Detect which cell encompasses the target text, then output its (x, y) center coordinate. 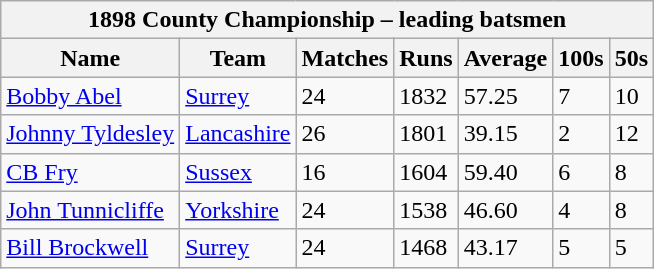
Yorkshire (238, 210)
Team (238, 58)
43.17 (506, 248)
Name (90, 58)
26 (345, 134)
10 (631, 96)
CB Fry (90, 172)
Runs (426, 58)
John Tunnicliffe (90, 210)
1538 (426, 210)
57.25 (506, 96)
1801 (426, 134)
Bobby Abel (90, 96)
50s (631, 58)
4 (581, 210)
6 (581, 172)
Average (506, 58)
59.40 (506, 172)
100s (581, 58)
1604 (426, 172)
2 (581, 134)
1468 (426, 248)
12 (631, 134)
46.60 (506, 210)
1832 (426, 96)
Lancashire (238, 134)
Bill Brockwell (90, 248)
Johnny Tyldesley (90, 134)
Matches (345, 58)
Sussex (238, 172)
39.15 (506, 134)
16 (345, 172)
7 (581, 96)
1898 County Championship – leading batsmen (328, 20)
